Find where the given text appears and provide that cell's center as [x, y] coordinate. 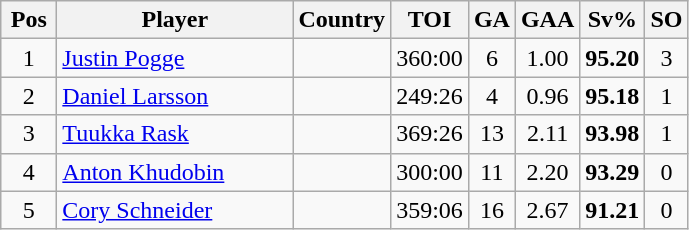
369:26 [430, 134]
300:00 [430, 172]
Daniel Larsson [175, 96]
TOI [430, 20]
93.29 [612, 172]
Tuukka Rask [175, 134]
Sv% [612, 20]
Cory Schneider [175, 210]
Anton Khudobin [175, 172]
95.18 [612, 96]
Justin Pogge [175, 58]
360:00 [430, 58]
359:06 [430, 210]
11 [492, 172]
GA [492, 20]
Country [342, 20]
2.67 [547, 210]
2.20 [547, 172]
249:26 [430, 96]
1.00 [547, 58]
Player [175, 20]
93.98 [612, 134]
91.21 [612, 210]
13 [492, 134]
2 [29, 96]
SO [666, 20]
95.20 [612, 58]
5 [29, 210]
6 [492, 58]
GAA [547, 20]
Pos [29, 20]
0.96 [547, 96]
16 [492, 210]
2.11 [547, 134]
